Output the [X, Y] coordinate of the center of the cell containing the given text.  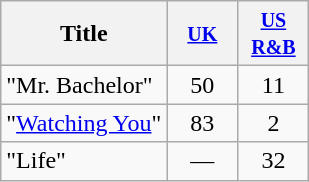
32 [274, 161]
UK [202, 34]
"Life" [84, 161]
83 [202, 123]
Title [84, 34]
"Watching You" [84, 123]
"Mr. Bachelor" [84, 85]
11 [274, 85]
USR&B [274, 34]
50 [202, 85]
— [202, 161]
2 [274, 123]
